Pinpoint the cell where the given text exists, returning its [x, y] midpoint coordinate. 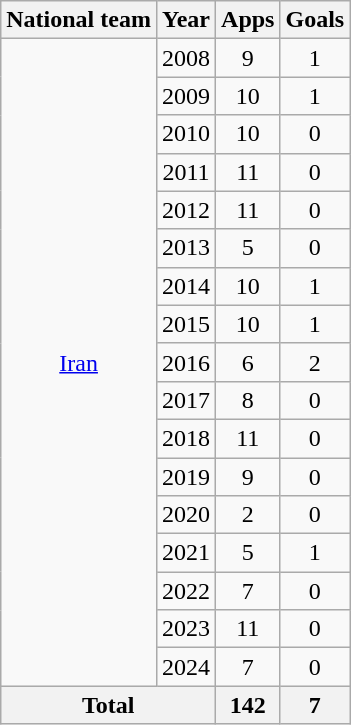
Year [186, 20]
2011 [186, 172]
2017 [186, 400]
2022 [186, 591]
6 [248, 362]
2019 [186, 477]
2013 [186, 248]
2015 [186, 324]
2020 [186, 515]
2010 [186, 134]
Goals [315, 20]
2008 [186, 58]
2014 [186, 286]
Total [108, 705]
2024 [186, 667]
National team [79, 20]
2023 [186, 629]
2016 [186, 362]
2021 [186, 553]
2012 [186, 210]
Apps [248, 20]
2018 [186, 438]
Iran [79, 362]
142 [248, 705]
2009 [186, 96]
8 [248, 400]
